Extract the [X, Y] coordinate from the center of the cell holding the provided text.  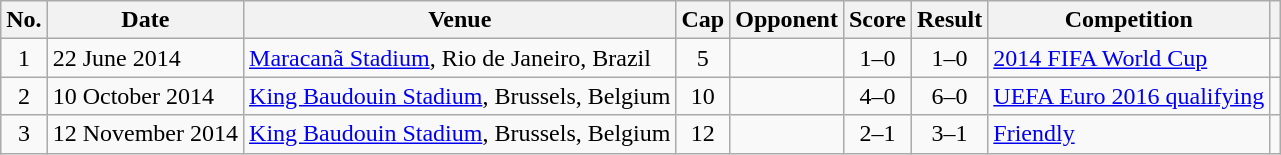
3–1 [949, 134]
3 [24, 134]
4–0 [877, 96]
Result [949, 20]
12 [703, 134]
2–1 [877, 134]
Opponent [787, 20]
6–0 [949, 96]
10 [703, 96]
No. [24, 20]
2014 FIFA World Cup [1129, 58]
22 June 2014 [145, 58]
Date [145, 20]
Maracanã Stadium, Rio de Janeiro, Brazil [460, 58]
5 [703, 58]
12 November 2014 [145, 134]
Friendly [1129, 134]
Cap [703, 20]
Venue [460, 20]
UEFA Euro 2016 qualifying [1129, 96]
Score [877, 20]
10 October 2014 [145, 96]
Competition [1129, 20]
1 [24, 58]
2 [24, 96]
